Detect which cell encompasses the target text, then output its (X, Y) center coordinate. 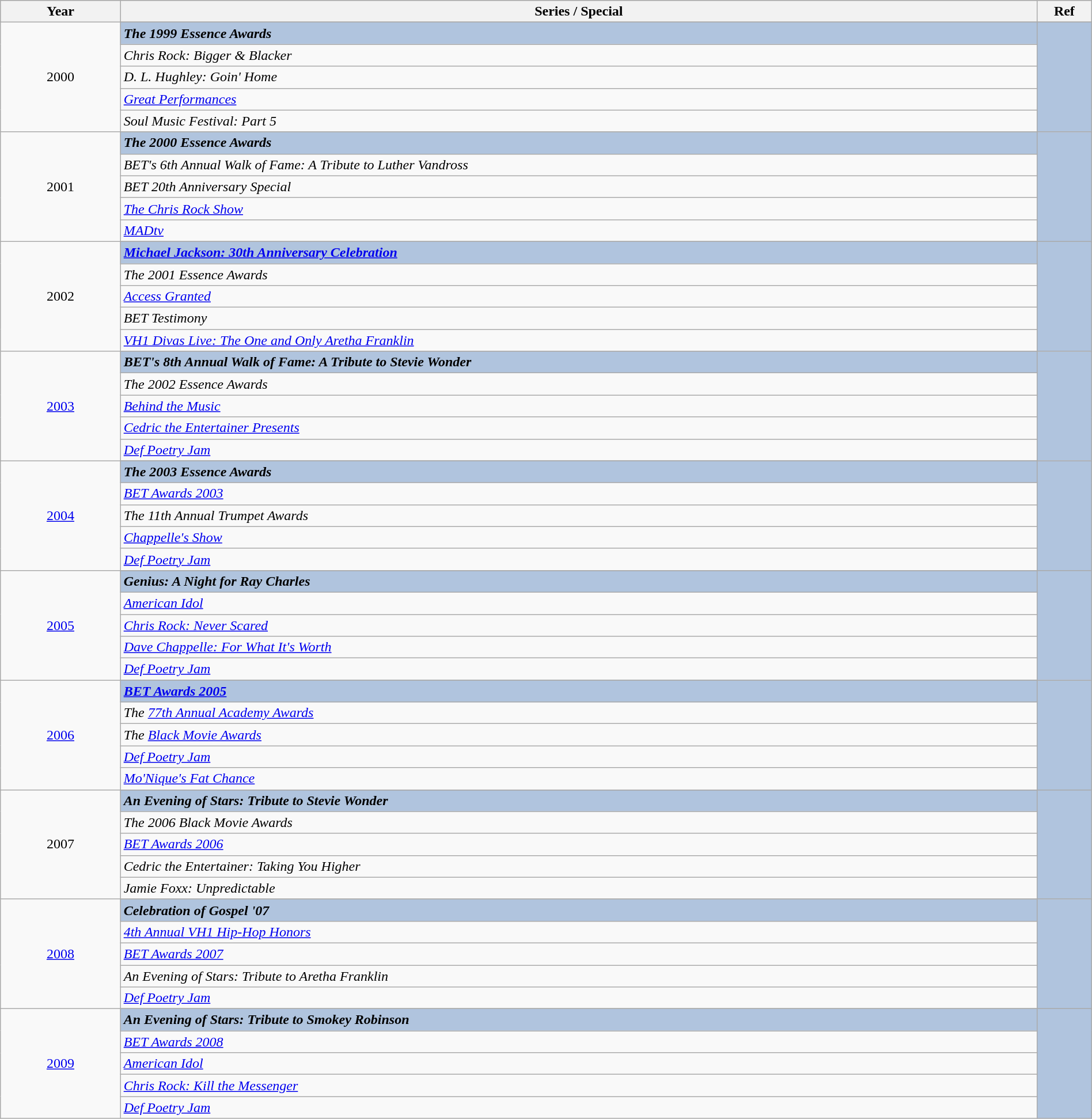
BET Awards 2007 (578, 954)
2002 (60, 296)
Ref (1064, 12)
The 2000 Essence Awards (578, 143)
Chris Rock: Bigger & Blacker (578, 55)
An Evening of Stars: Tribute to Stevie Wonder (578, 801)
BET Awards 2005 (578, 691)
2006 (60, 735)
The 1999 Essence Awards (578, 33)
2009 (60, 1064)
2005 (60, 625)
Chris Rock: Kill the Messenger (578, 1086)
The Chris Rock Show (578, 208)
BET Awards 2008 (578, 1042)
2000 (60, 77)
VH1 Divas Live: The One and Only Aretha Franklin (578, 340)
The Black Movie Awards (578, 735)
Jamie Foxx: Unpredictable (578, 888)
Series / Special (578, 12)
Michael Jackson: 30th Anniversary Celebration (578, 252)
The 77th Annual Academy Awards (578, 713)
Celebration of Gospel '07 (578, 910)
2008 (60, 954)
Great Performances (578, 99)
Year (60, 12)
Dave Chappelle: For What It's Worth (578, 647)
2004 (60, 515)
An Evening of Stars: Tribute to Smokey Robinson (578, 1020)
2003 (60, 406)
BET Testimony (578, 318)
Cedric the Entertainer Presents (578, 428)
Behind the Music (578, 406)
BET Awards 2003 (578, 494)
BET's 6th Annual Walk of Fame: A Tribute to Luther Vandross (578, 165)
2001 (60, 187)
The 2003 Essence Awards (578, 472)
Soul Music Festival: Part 5 (578, 121)
MADtv (578, 230)
D. L. Hughley: Goin' Home (578, 77)
BET's 8th Annual Walk of Fame: A Tribute to Stevie Wonder (578, 362)
The 2002 Essence Awards (578, 384)
4th Annual VH1 Hip-Hop Honors (578, 932)
Genius: A Night for Ray Charles (578, 581)
Chris Rock: Never Scared (578, 625)
2007 (60, 844)
Access Granted (578, 297)
Cedric the Entertainer: Taking You Higher (578, 866)
BET Awards 2006 (578, 844)
BET 20th Anniversary Special (578, 187)
Mo'Nique's Fat Chance (578, 779)
The 2001 Essence Awards (578, 275)
The 11th Annual Trumpet Awards (578, 515)
An Evening of Stars: Tribute to Aretha Franklin (578, 976)
Chappelle's Show (578, 537)
The 2006 Black Movie Awards (578, 822)
